Return [X, Y] of the center of cell containing provided text 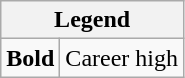
Bold [30, 58]
Career high [122, 58]
Legend [92, 20]
